Provide the [X, Y] coordinate of the cell's center where the given text is located.  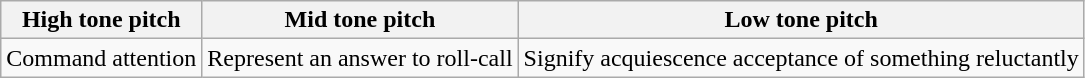
High tone pitch [102, 20]
Mid tone pitch [360, 20]
Low tone pitch [801, 20]
Signify acquiescence acceptance of something reluctantly [801, 58]
Command attention [102, 58]
Represent an answer to roll-call [360, 58]
